From the cell containing the given text, extract its center point as (x, y) coordinate. 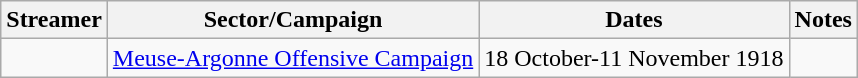
18 October-11 November 1918 (634, 58)
Streamer (54, 20)
Meuse-Argonne Offensive Campaign (292, 58)
Dates (634, 20)
Notes (823, 20)
Sector/Campaign (292, 20)
